Pinpoint the cell where the given text exists, returning its [X, Y] midpoint coordinate. 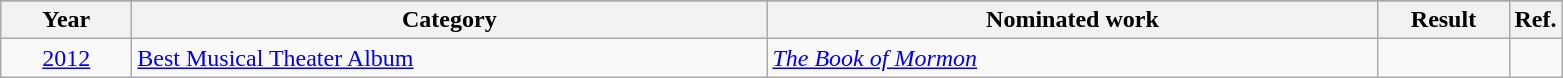
Result [1444, 20]
The Book of Mormon [1072, 58]
Category [450, 20]
Nominated work [1072, 20]
Ref. [1536, 20]
Year [66, 20]
2012 [66, 58]
Best Musical Theater Album [450, 58]
